Identify which cell holds the provided text, then report its (x, y) central coordinate. 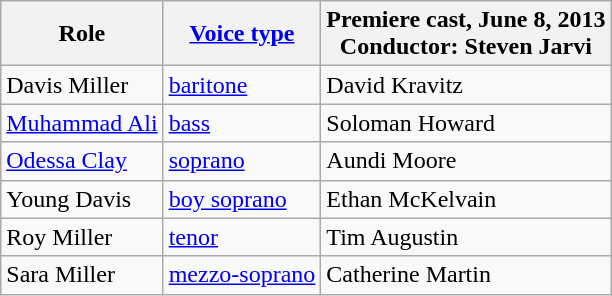
Muhammad Ali (82, 123)
Premiere cast, June 8, 2013Conductor: Steven Jarvi (466, 34)
Young Davis (82, 199)
Davis Miller (82, 85)
Role (82, 34)
boy soprano (242, 199)
Tim Augustin (466, 237)
baritone (242, 85)
mezzo-soprano (242, 275)
David Kravitz (466, 85)
Odessa Clay (82, 161)
Voice type (242, 34)
Ethan McKelvain (466, 199)
Aundi Moore (466, 161)
Sara Miller (82, 275)
tenor (242, 237)
Roy Miller (82, 237)
Soloman Howard (466, 123)
Catherine Martin (466, 275)
bass (242, 123)
soprano (242, 161)
